Determine the [x, y] coordinate at the center of the cell enclosing the given text.  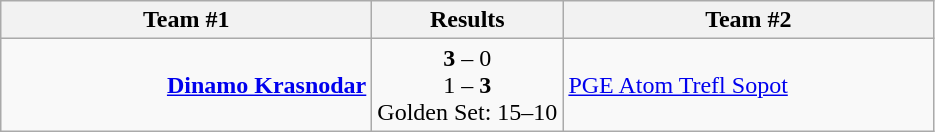
Results [468, 20]
Team #2 [748, 20]
3 – 0 1 – 3 Golden Set: 15–10 [468, 85]
Dinamo Krasnodar [186, 85]
Team #1 [186, 20]
PGE Atom Trefl Sopot [748, 85]
